Determine the (X, Y) coordinate at the center of the cell enclosing the given text.  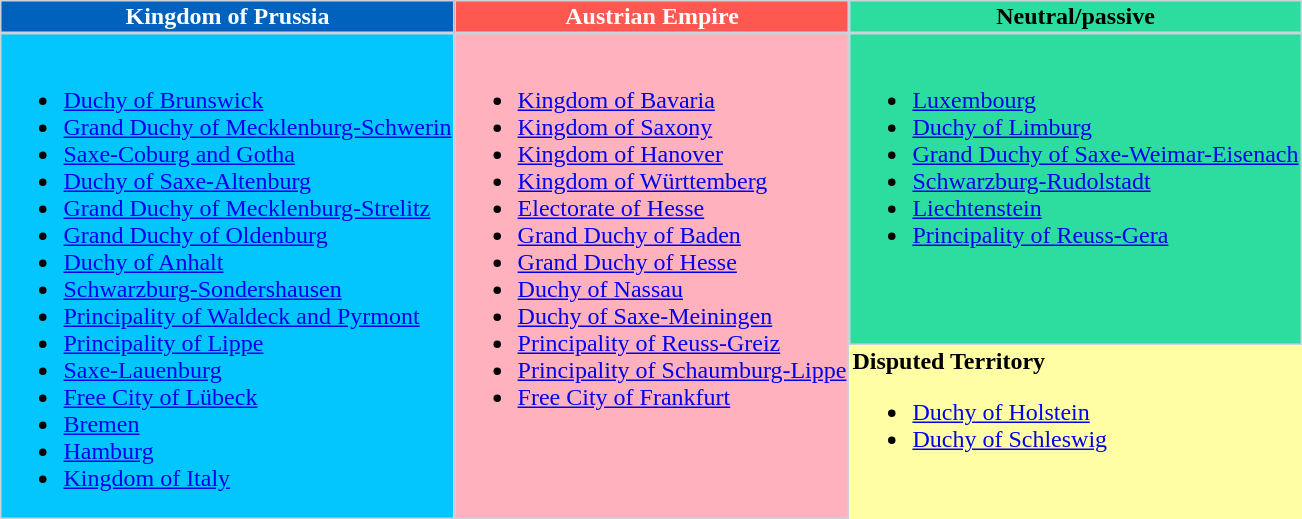
Austrian Empire (652, 16)
Neutral/passive (1075, 16)
Luxembourg Duchy of Limburg Grand Duchy of Saxe-Weimar-Eisenach Schwarzburg-Rudolstadt Liechtenstein Principality of Reuss-Gera (1075, 189)
Disputed Territory Duchy of Holstein Duchy of Schleswig (1075, 432)
Kingdom of Prussia (227, 16)
